Output the (X, Y) coordinate of the center of the cell containing the given text.  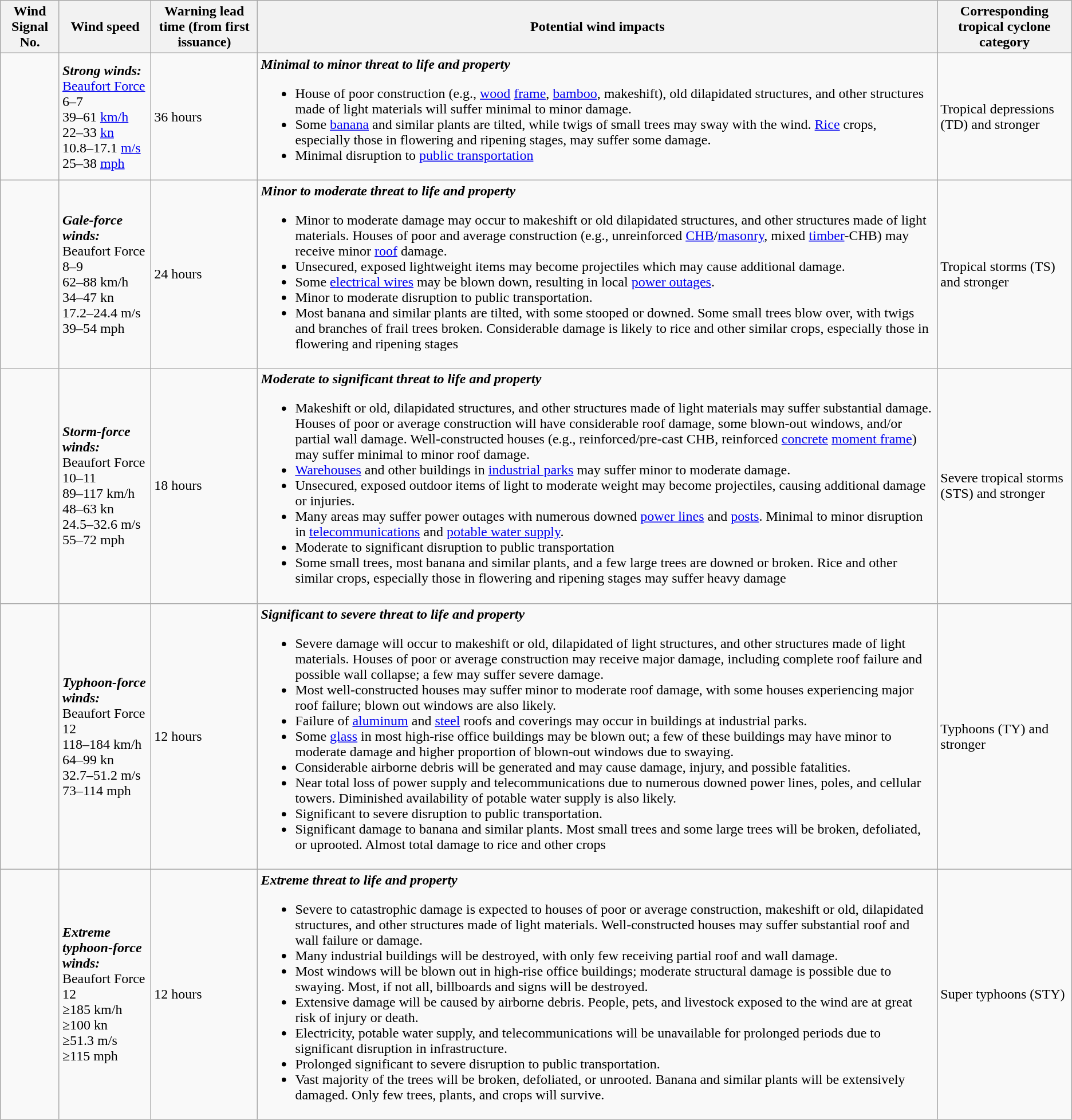
Wind Signal No. (30, 27)
Wind speed (105, 27)
Potential wind impacts (598, 27)
Severe tropical storms (STS) and stronger (1004, 486)
Tropical depressions (TD) and stronger (1004, 117)
Extreme typhoon-force winds:Beaufort Force 12≥185 km/h≥100 kn≥51.3 m/s≥115 mph (105, 995)
Tropical storms (TS) and stronger (1004, 274)
Typhoon-force winds:Beaufort Force 12118–184 km/h64–99 kn32.7–51.2 m/s73–114 mph (105, 736)
Typhoons (TY) and stronger (1004, 736)
36 hours (204, 117)
Super typhoons (STY) (1004, 995)
Gale-force winds:Beaufort Force 8–962–88 km/h34–47 kn17.2–24.4 m/s39–54 mph (105, 274)
Corresponding tropical cyclone category (1004, 27)
Warning lead time (from first issuance) (204, 27)
18 hours (204, 486)
24 hours (204, 274)
Storm-force winds:Beaufort Force 10–1189–117 km/h48–63 kn24.5–32.6 m/s55–72 mph (105, 486)
Strong winds:Beaufort Force 6–739–61 km/h22–33 kn10.8–17.1 m/s25–38 mph (105, 117)
